Output the (X, Y) coordinate of the center of the cell containing the given text.  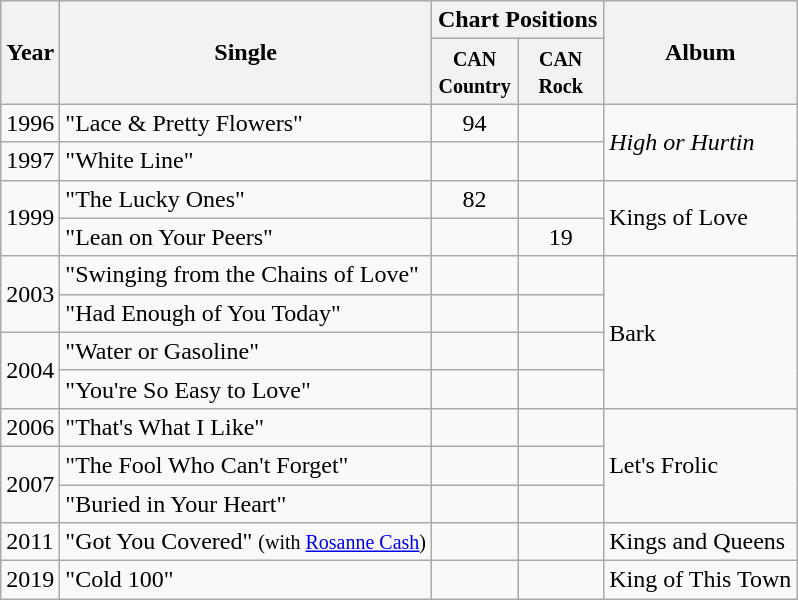
"Lean on Your Peers" (246, 237)
"Lace & Pretty Flowers" (246, 123)
1997 (30, 161)
CAN Country (475, 72)
2004 (30, 370)
94 (475, 123)
"Cold 100" (246, 580)
"Buried in Your Heart" (246, 503)
"Water or Gasoline" (246, 351)
Single (246, 52)
Let's Frolic (700, 465)
2019 (30, 580)
82 (475, 199)
2011 (30, 542)
Kings of Love (700, 218)
Chart Positions (518, 20)
"The Lucky Ones" (246, 199)
CAN Rock (561, 72)
Bark (700, 332)
"White Line" (246, 161)
"That's What I Like" (246, 427)
1999 (30, 218)
Album (700, 52)
Year (30, 52)
Kings and Queens (700, 542)
19 (561, 237)
High or Hurtin (700, 142)
2006 (30, 427)
"The Fool Who Can't Forget" (246, 465)
2007 (30, 484)
"Got You Covered" (with Rosanne Cash) (246, 542)
2003 (30, 294)
"Swinging from the Chains of Love" (246, 275)
King of This Town (700, 580)
"You're So Easy to Love" (246, 389)
"Had Enough of You Today" (246, 313)
1996 (30, 123)
